Search for the cell housing the specified text and yield its (x, y) center coordinate. 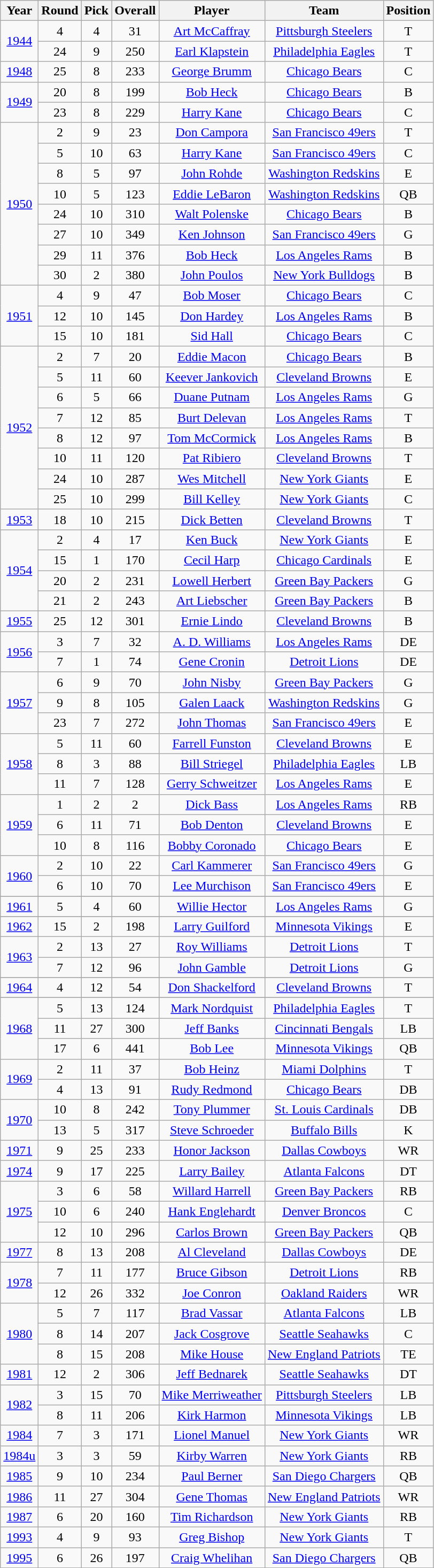
1995 (19, 1558)
1964 (19, 988)
243 (135, 601)
22 (135, 865)
Larry Bailey (212, 1171)
306 (135, 1374)
Cincinnati Bengals (324, 1028)
128 (135, 784)
1987 (19, 1517)
1984u (19, 1456)
Jeff Banks (212, 1028)
Wes Mitchell (212, 479)
29 (60, 255)
1986 (19, 1496)
1963 (19, 957)
54 (135, 988)
Galen Laack (212, 703)
Earl Klapstein (212, 51)
Lee Murchison (212, 886)
1951 (19, 316)
14 (96, 1334)
1975 (19, 1211)
199 (135, 92)
1948 (19, 72)
145 (135, 316)
1982 (19, 1405)
Burt Delevan (212, 418)
242 (135, 1110)
18 (60, 519)
Pick (96, 11)
250 (135, 51)
198 (135, 927)
Duane Putnam (212, 397)
Bill Kelley (212, 499)
299 (135, 499)
Don Campora (212, 133)
Overall (135, 11)
1956 (19, 652)
Player (212, 11)
Walt Polenske (212, 214)
231 (135, 580)
Eddie Macon (212, 357)
124 (135, 1008)
Tim Richardson (212, 1517)
1950 (19, 204)
170 (135, 560)
Cecil Harp (212, 560)
Team (324, 11)
171 (135, 1435)
Mark Nordquist (212, 1008)
287 (135, 479)
181 (135, 336)
Don Hardey (212, 316)
1957 (19, 703)
317 (135, 1130)
1985 (19, 1476)
1959 (19, 825)
160 (135, 1517)
Oakland Raiders (324, 1293)
Don Shackelford (212, 988)
John Thomas (212, 723)
Pat Ribiero (212, 458)
John Gamble (212, 967)
Jeff Bednarek (212, 1374)
105 (135, 703)
376 (135, 255)
Joe Conron (212, 1293)
Gerry Schweitzer (212, 784)
234 (135, 1476)
K (408, 1130)
47 (135, 296)
1953 (19, 519)
Bob Denton (212, 825)
Ken Buck (212, 540)
John Rohde (212, 173)
TE (408, 1354)
93 (135, 1537)
215 (135, 519)
Dick Bass (212, 804)
Craig Whelihan (212, 1558)
32 (135, 642)
1978 (19, 1283)
Greg Bishop (212, 1537)
1955 (19, 621)
Mike House (212, 1354)
Round (60, 11)
91 (135, 1089)
Willard Harrell (212, 1191)
Jack Cosgrove (212, 1334)
240 (135, 1211)
Lionel Manuel (212, 1435)
Bob Moser (212, 296)
1949 (19, 102)
Art McCaffray (212, 31)
New York Bulldogs (324, 275)
1971 (19, 1150)
197 (135, 1558)
117 (135, 1313)
1952 (19, 428)
Ernie Lindo (212, 621)
441 (135, 1049)
Steve Schroeder (212, 1130)
Dick Betten (212, 519)
30 (60, 275)
Bruce Gibson (212, 1273)
1974 (19, 1171)
1944 (19, 41)
1960 (19, 875)
349 (135, 234)
Tony Plummer (212, 1110)
85 (135, 418)
66 (135, 397)
John Nisby (212, 682)
Paul Berner (212, 1476)
Year (19, 11)
Eddie LeBaron (212, 194)
59 (135, 1456)
Gene Cronin (212, 662)
Keever Jankovich (212, 377)
206 (135, 1415)
Art Liebscher (212, 601)
Buffalo Bills (324, 1130)
Kirby Warren (212, 1456)
Mike Merriweather (212, 1395)
Willie Hector (212, 906)
63 (135, 153)
Bill Striegel (212, 764)
Carlos Brown (212, 1232)
300 (135, 1028)
380 (135, 275)
1968 (19, 1028)
Tom McCormick (212, 438)
1962 (19, 927)
Ken Johnson (212, 234)
1984 (19, 1435)
Miami Dolphins (324, 1069)
Al Cleveland (212, 1252)
58 (135, 1191)
207 (135, 1334)
Position (408, 11)
1954 (19, 570)
Bobby Coronado (212, 845)
Honor Jackson (212, 1150)
272 (135, 723)
George Brumm (212, 72)
Bob Lee (212, 1049)
Lowell Herbert (212, 580)
304 (135, 1496)
Denver Broncos (324, 1211)
Hank Englehardt (212, 1211)
Bob Heinz (212, 1069)
1969 (19, 1079)
Kirk Harmon (212, 1415)
123 (135, 194)
John Poulos (212, 275)
88 (135, 764)
Sid Hall (212, 336)
225 (135, 1171)
37 (135, 1069)
301 (135, 621)
96 (135, 967)
296 (135, 1232)
177 (135, 1273)
Brad Vassar (212, 1313)
21 (60, 601)
1993 (19, 1537)
116 (135, 845)
1961 (19, 906)
71 (135, 825)
St. Louis Cardinals (324, 1110)
Carl Kammerer (212, 865)
Rudy Redmond (212, 1089)
332 (135, 1293)
310 (135, 214)
1980 (19, 1334)
1958 (19, 764)
Larry Guilford (212, 927)
1970 (19, 1120)
229 (135, 112)
1981 (19, 1374)
Roy Williams (212, 947)
120 (135, 458)
31 (135, 31)
Gene Thomas (212, 1496)
A. D. Williams (212, 642)
Farrell Funston (212, 743)
74 (135, 662)
1977 (19, 1252)
Chicago Cardinals (324, 560)
